Identify which cell holds the provided text, then report its [X, Y] central coordinate. 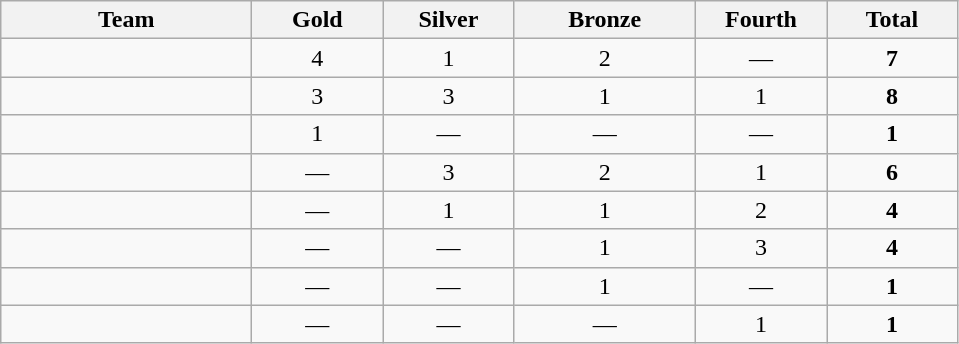
Fourth [760, 20]
7 [892, 58]
8 [892, 96]
6 [892, 172]
Total [892, 20]
Team [126, 20]
Gold [318, 20]
Bronze [605, 20]
Silver [448, 20]
